Detect which cell encompasses the target text, then output its (x, y) center coordinate. 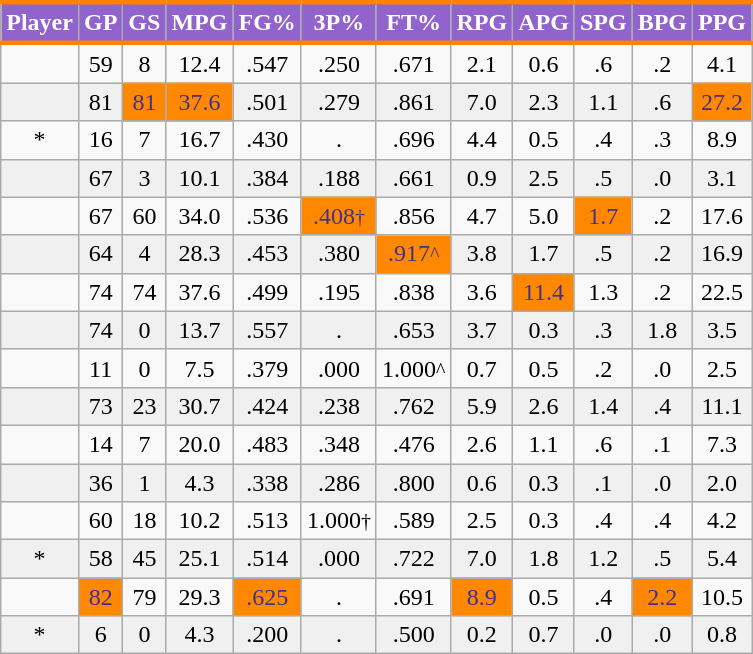
SPG (603, 22)
2.2 (662, 597)
11 (100, 368)
4.1 (722, 63)
.514 (267, 559)
8 (144, 63)
30.7 (200, 406)
20.0 (200, 444)
3P% (338, 22)
11.1 (722, 406)
4 (144, 254)
.762 (413, 406)
PPG (722, 22)
0.2 (482, 635)
79 (144, 597)
.513 (267, 521)
58 (100, 559)
10.5 (722, 597)
RPG (482, 22)
.861 (413, 102)
FT% (413, 22)
82 (100, 597)
13.7 (200, 330)
BPG (662, 22)
1.3 (603, 292)
4.7 (482, 216)
.250 (338, 63)
16.9 (722, 254)
.380 (338, 254)
.501 (267, 102)
.188 (338, 178)
.856 (413, 216)
2.0 (722, 483)
.379 (267, 368)
.653 (413, 330)
28.3 (200, 254)
.348 (338, 444)
.424 (267, 406)
.547 (267, 63)
64 (100, 254)
.483 (267, 444)
16 (100, 140)
.691 (413, 597)
12.4 (200, 63)
.279 (338, 102)
10.1 (200, 178)
3 (144, 178)
.286 (338, 483)
25.1 (200, 559)
6 (100, 635)
.722 (413, 559)
10.2 (200, 521)
.195 (338, 292)
.430 (267, 140)
2.1 (482, 63)
.384 (267, 178)
1.000^ (413, 368)
.338 (267, 483)
.557 (267, 330)
0.8 (722, 635)
5.9 (482, 406)
FG% (267, 22)
73 (100, 406)
17.6 (722, 216)
1.4 (603, 406)
7.5 (200, 368)
3.6 (482, 292)
.453 (267, 254)
MPG (200, 22)
4.2 (722, 521)
.696 (413, 140)
GP (100, 22)
3.1 (722, 178)
29.3 (200, 597)
4.4 (482, 140)
2.3 (544, 102)
22.5 (722, 292)
18 (144, 521)
3.8 (482, 254)
3.7 (482, 330)
.476 (413, 444)
14 (100, 444)
36 (100, 483)
0.9 (482, 178)
.917^ (413, 254)
.661 (413, 178)
3.5 (722, 330)
59 (100, 63)
.536 (267, 216)
.499 (267, 292)
45 (144, 559)
.500 (413, 635)
34.0 (200, 216)
.200 (267, 635)
5.0 (544, 216)
23 (144, 406)
11.4 (544, 292)
.800 (413, 483)
.238 (338, 406)
27.2 (722, 102)
1.000† (338, 521)
.625 (267, 597)
APG (544, 22)
.671 (413, 63)
.838 (413, 292)
.408† (338, 216)
16.7 (200, 140)
5.4 (722, 559)
1.2 (603, 559)
.589 (413, 521)
Player (40, 22)
7.3 (722, 444)
GS (144, 22)
1 (144, 483)
